Identify which cell holds the provided text, then report its [x, y] central coordinate. 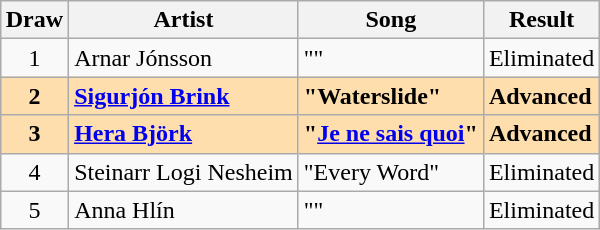
Result [541, 20]
Draw [34, 20]
Artist [184, 20]
4 [34, 172]
Arnar Jónsson [184, 58]
3 [34, 134]
Steinarr Logi Nesheim [184, 172]
2 [34, 96]
Anna Hlín [184, 210]
"Every Word" [390, 172]
5 [34, 210]
"Je ne sais quoi" [390, 134]
1 [34, 58]
"Waterslide" [390, 96]
Sigurjón Brink [184, 96]
Hera Björk [184, 134]
Song [390, 20]
